Find where the given text appears and provide that cell's center as (x, y) coordinate. 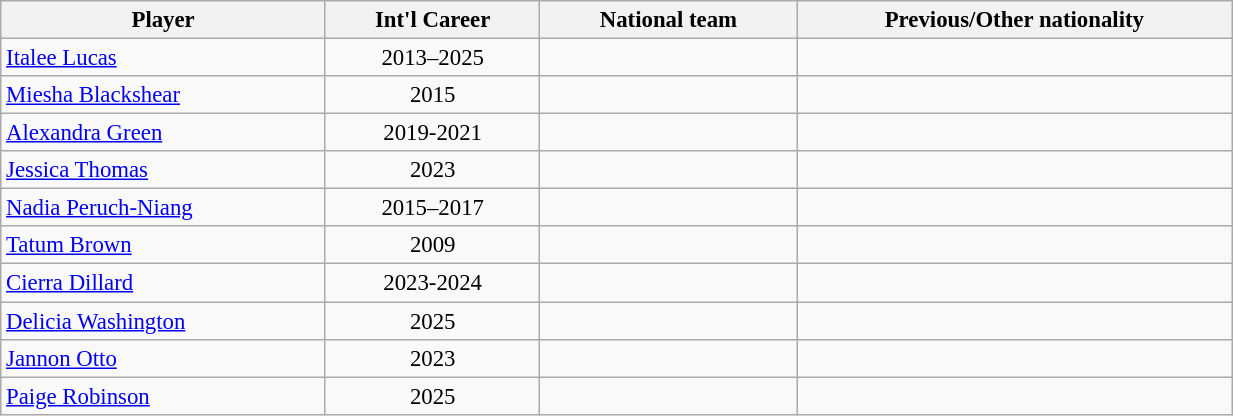
Miesha Blackshear (164, 95)
Jessica Thomas (164, 170)
Italee Lucas (164, 58)
Jannon Otto (164, 358)
2019-2021 (432, 133)
Delicia Washington (164, 321)
2023-2024 (432, 283)
Int'l Career (432, 20)
2013–2025 (432, 58)
Paige Robinson (164, 396)
Player (164, 20)
2015–2017 (432, 208)
Previous/Other nationality (1014, 20)
National team (668, 20)
Alexandra Green (164, 133)
Nadia Peruch-Niang (164, 208)
Cierra Dillard (164, 283)
2009 (432, 245)
2015 (432, 95)
Tatum Brown (164, 245)
